Detect which cell encompasses the target text, then output its [x, y] center coordinate. 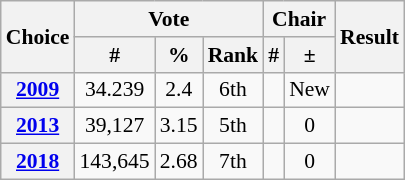
6th [234, 90]
New [310, 90]
34.239 [114, 90]
2.4 [179, 90]
± [310, 55]
39,127 [114, 126]
5th [234, 126]
Rank [234, 55]
Result [370, 36]
2.68 [179, 162]
2018 [38, 162]
143,645 [114, 162]
Chair [299, 19]
3.15 [179, 126]
2013 [38, 126]
% [179, 55]
Choice [38, 36]
7th [234, 162]
2009 [38, 90]
Vote [168, 19]
